Find where the given text appears and provide that cell's center as (x, y) coordinate. 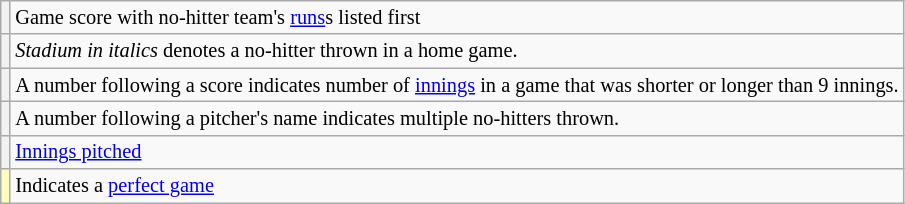
A number following a pitcher's name indicates multiple no-hitters thrown. (456, 118)
A number following a score indicates number of innings in a game that was shorter or longer than 9 innings. (456, 85)
Stadium in italics denotes a no-hitter thrown in a home game. (456, 51)
Innings pitched (456, 152)
Indicates a perfect game (456, 186)
Game score with no-hitter team's runss listed first (456, 17)
